Find where the given text appears and provide that cell's center as (X, Y) coordinate. 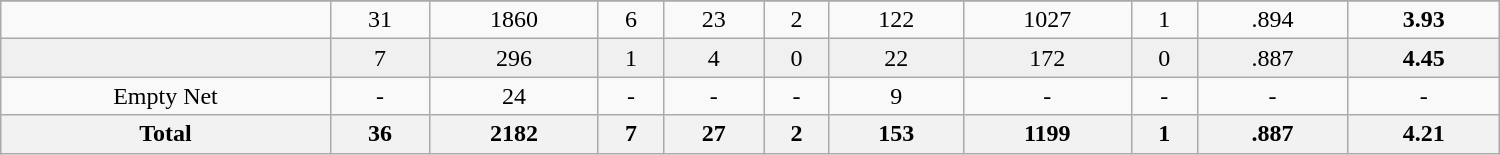
22 (896, 58)
27 (714, 134)
.894 (1272, 20)
23 (714, 20)
Total (166, 134)
4 (714, 58)
122 (896, 20)
296 (514, 58)
6 (631, 20)
1027 (1047, 20)
1199 (1047, 134)
9 (896, 96)
4.21 (1424, 134)
4.45 (1424, 58)
Empty Net (166, 96)
153 (896, 134)
1860 (514, 20)
31 (380, 20)
2182 (514, 134)
3.93 (1424, 20)
172 (1047, 58)
36 (380, 134)
24 (514, 96)
